Return (x, y) of the center of cell containing provided text 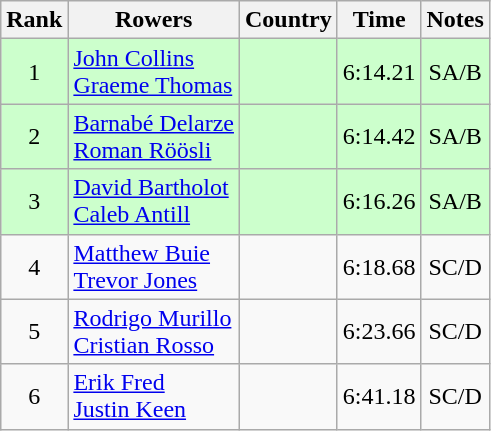
2 (34, 136)
4 (34, 266)
6:41.18 (379, 396)
3 (34, 202)
Matthew BuieTrevor Jones (154, 266)
Rowers (154, 20)
Erik FredJustin Keen (154, 396)
John CollinsGraeme Thomas (154, 72)
Barnabé DelarzeRoman Röösli (154, 136)
6:14.21 (379, 72)
6:23.66 (379, 332)
Country (288, 20)
5 (34, 332)
1 (34, 72)
Time (379, 20)
6:18.68 (379, 266)
Rodrigo MurilloCristian Rosso (154, 332)
Rank (34, 20)
Notes (455, 20)
6:14.42 (379, 136)
6 (34, 396)
David BartholotCaleb Antill (154, 202)
6:16.26 (379, 202)
